Capture the cell that displays the provided text and extract its [x, y] central coordinate. 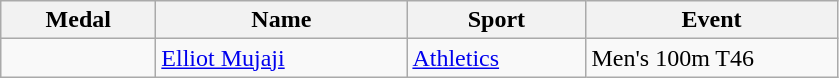
Medal [78, 20]
Name [282, 20]
Men's 100m T46 [712, 58]
Athletics [496, 58]
Elliot Mujaji [282, 58]
Sport [496, 20]
Event [712, 20]
